Detect which cell encompasses the target text, then output its (x, y) center coordinate. 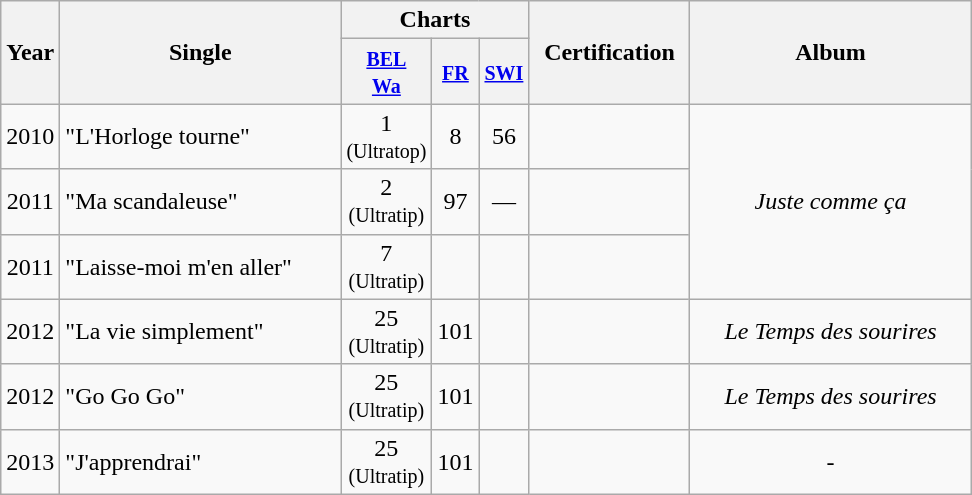
Juste comme ça (830, 202)
56 (504, 136)
BEL Wa (386, 72)
Year (30, 52)
"Go Go Go" (200, 396)
2(Ultratip) (386, 202)
Charts (435, 20)
8 (456, 136)
"Laisse-moi m'en aller" (200, 266)
"La vie simplement" (200, 332)
7(Ultratip) (386, 266)
FR (456, 72)
Certification (610, 52)
Single (200, 52)
"J'apprendrai" (200, 462)
2010 (30, 136)
"Ma scandaleuse" (200, 202)
SWI (504, 72)
— (504, 202)
2013 (30, 462)
1(Ultratop) (386, 136)
- (830, 462)
"L'Horloge tourne" (200, 136)
Album (830, 52)
97 (456, 202)
